For the text-containing cell, return its midpoint in [x, y] coordinate format. 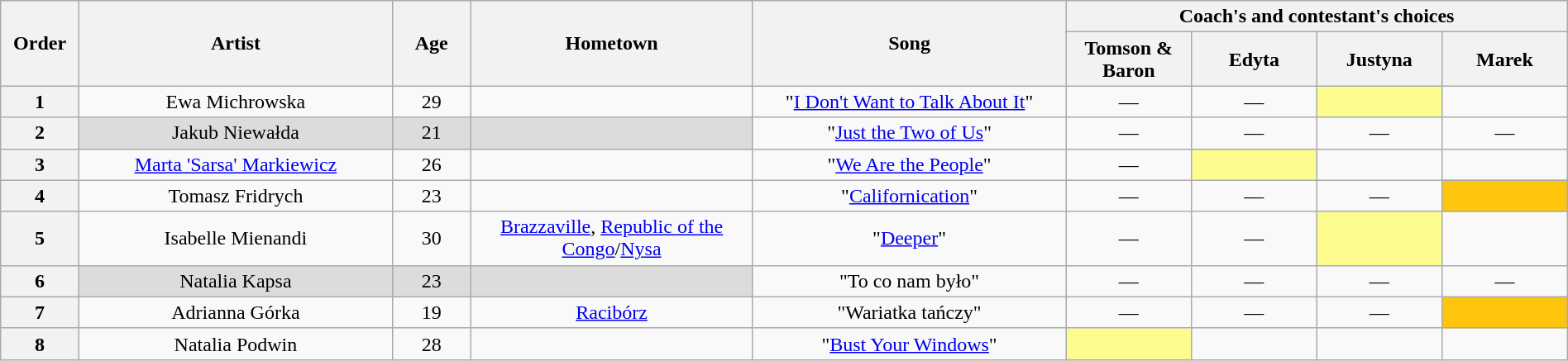
Jakub Niewałda [235, 133]
1 [40, 102]
Hometown [612, 43]
Brazzaville, Republic of the Congo/Nysa [612, 238]
"Californication" [910, 196]
7 [40, 312]
Natalia Podwin [235, 344]
Racibórz [612, 312]
Adrianna Górka [235, 312]
30 [432, 238]
28 [432, 344]
Marta 'Sarsa' Markiewicz [235, 164]
5 [40, 238]
"Just the Two of Us" [910, 133]
Tomson & Baron [1129, 59]
6 [40, 281]
4 [40, 196]
Edyta [1255, 59]
2 [40, 133]
"To co nam było" [910, 281]
29 [432, 102]
Justyna [1379, 59]
"Deeper" [910, 238]
Age [432, 43]
19 [432, 312]
Tomasz Fridrych [235, 196]
Artist [235, 43]
Natalia Kapsa [235, 281]
Song [910, 43]
21 [432, 133]
"Wariatka tańczy" [910, 312]
8 [40, 344]
26 [432, 164]
Order [40, 43]
Ewa Michrowska [235, 102]
Marek [1505, 59]
3 [40, 164]
Isabelle Mienandi [235, 238]
"I Don't Want to Talk About It" [910, 102]
"We Are the People" [910, 164]
"Bust Your Windows" [910, 344]
Coach's and contestant's choices [1317, 17]
